Provide the [x, y] coordinate of the cell's center where the given text is located.  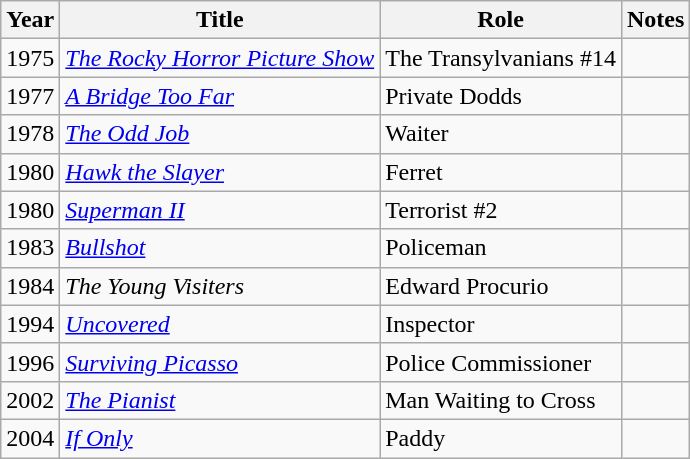
Terrorist #2 [501, 210]
Policeman [501, 248]
Police Commissioner [501, 362]
Edward Procurio [501, 286]
2002 [30, 400]
Inspector [501, 324]
The Rocky Horror Picture Show [220, 58]
The Pianist [220, 400]
2004 [30, 438]
Paddy [501, 438]
Surviving Picasso [220, 362]
1977 [30, 96]
The Odd Job [220, 134]
1983 [30, 248]
Private Dodds [501, 96]
Title [220, 20]
A Bridge Too Far [220, 96]
Man Waiting to Cross [501, 400]
1996 [30, 362]
1975 [30, 58]
Hawk the Slayer [220, 172]
Year [30, 20]
The Transylvanians #14 [501, 58]
Bullshot [220, 248]
If Only [220, 438]
1978 [30, 134]
Ferret [501, 172]
Waiter [501, 134]
Uncovered [220, 324]
Notes [655, 20]
1984 [30, 286]
Role [501, 20]
1994 [30, 324]
Superman II [220, 210]
The Young Visiters [220, 286]
